From the cell containing the given text, extract its center point as [x, y] coordinate. 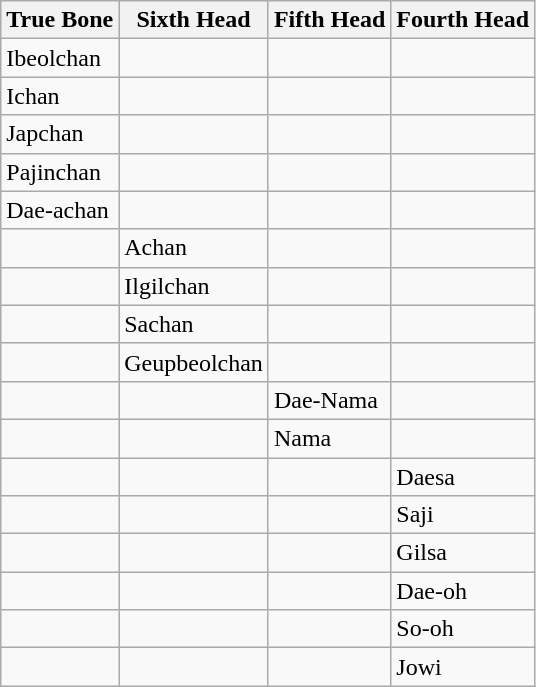
Achan [194, 248]
Daesa [463, 477]
Dae-achan [60, 210]
Dae-Nama [329, 400]
Geupbeolchan [194, 362]
True Bone [60, 20]
Pajinchan [60, 172]
Ibeolchan [60, 58]
Japchan [60, 134]
Fourth Head [463, 20]
Dae-oh [463, 591]
So-oh [463, 629]
Saji [463, 515]
Ichan [60, 96]
Ilgilchan [194, 286]
Nama [329, 438]
Jowi [463, 667]
Sixth Head [194, 20]
Sachan [194, 324]
Gilsa [463, 553]
Fifth Head [329, 20]
